Provide the (x, y) coordinate of the cell's center where the given text is located.  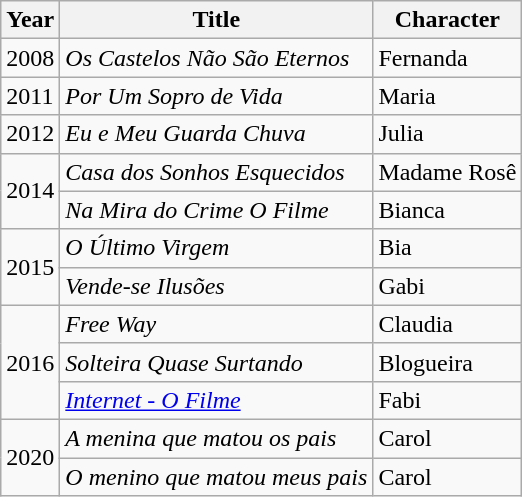
Casa dos Sonhos Esquecidos (216, 172)
2016 (30, 362)
Fabi (448, 400)
2011 (30, 96)
Bia (448, 248)
Character (448, 20)
Blogueira (448, 362)
Por Um Sopro de Vida (216, 96)
Eu e Meu Guarda Chuva (216, 134)
Claudia (448, 324)
Free Way (216, 324)
Bianca (448, 210)
2020 (30, 457)
Os Castelos Não São Eternos (216, 58)
Title (216, 20)
Gabi (448, 286)
Year (30, 20)
A menina que matou os pais (216, 438)
2012 (30, 134)
Vende-se Ilusões (216, 286)
Solteira Quase Surtando (216, 362)
2008 (30, 58)
Fernanda (448, 58)
2014 (30, 191)
Maria (448, 96)
O menino que matou meus pais (216, 477)
Julia (448, 134)
Na Mira do Crime O Filme (216, 210)
Madame Rosê (448, 172)
2015 (30, 267)
O Último Virgem (216, 248)
Internet - O Filme (216, 400)
